Output the [X, Y] coordinate of the center of the cell containing the given text.  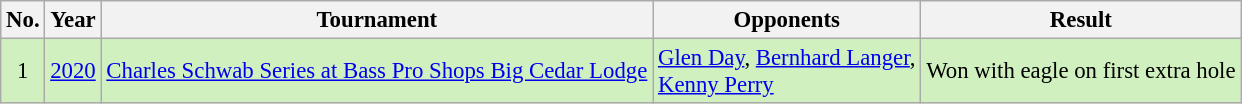
Glen Day, Bernhard Langer, Kenny Perry [787, 72]
2020 [73, 72]
1 [23, 72]
Result [1081, 20]
Opponents [787, 20]
Tournament [377, 20]
No. [23, 20]
Charles Schwab Series at Bass Pro Shops Big Cedar Lodge [377, 72]
Won with eagle on first extra hole [1081, 72]
Year [73, 20]
